Find where the given text appears and provide that cell's center as (x, y) coordinate. 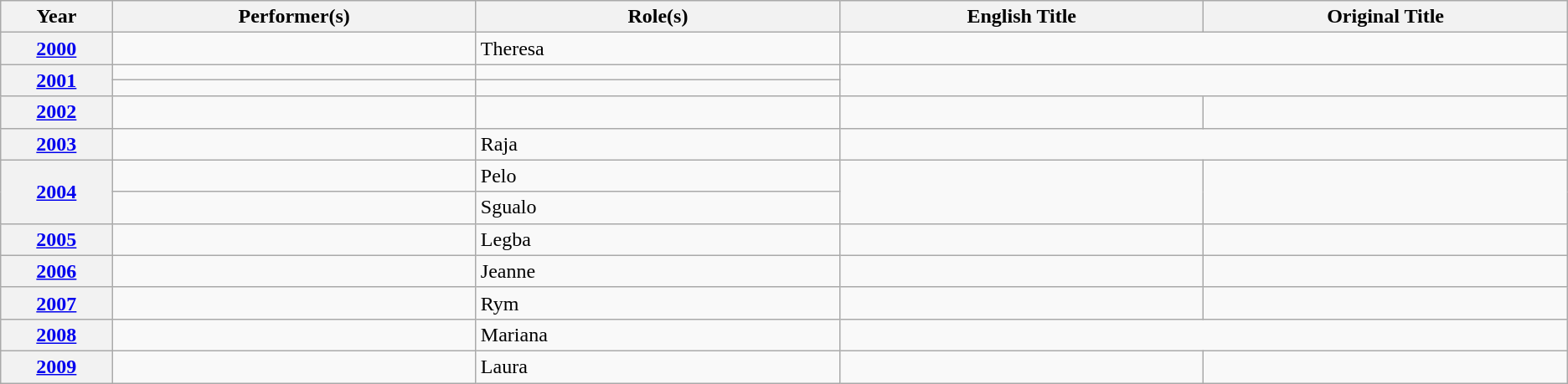
Sgualo (658, 207)
2003 (57, 144)
Raja (658, 144)
Year (57, 17)
2004 (57, 192)
2002 (57, 112)
Pelo (658, 176)
Jeanne (658, 271)
2009 (57, 366)
2005 (57, 239)
Performer(s) (294, 17)
Laura (658, 366)
2000 (57, 49)
Legba (658, 239)
Rym (658, 303)
English Title (1022, 17)
2006 (57, 271)
2007 (57, 303)
Role(s) (658, 17)
Original Title (1385, 17)
2008 (57, 335)
Mariana (658, 335)
Theresa (658, 49)
2001 (57, 80)
